Locate the cell with the specified text and output its (x, y) center coordinate. 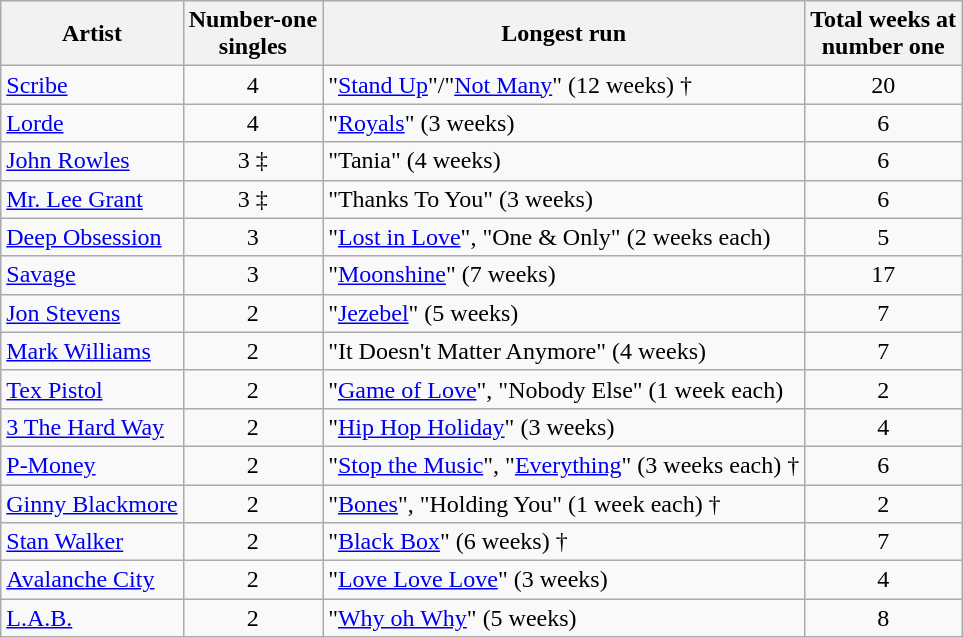
"It Doesn't Matter Anymore" (4 weeks) (564, 351)
Mr. Lee Grant (92, 199)
Artist (92, 34)
5 (884, 237)
"Stop the Music", "Everything" (3 weeks each) † (564, 465)
Total weeks atnumber one (884, 34)
8 (884, 618)
"Black Box" (6 weeks) † (564, 542)
"Stand Up"/"Not Many" (12 weeks) † (564, 85)
"Thanks To You" (3 weeks) (564, 199)
Tex Pistol (92, 389)
"Jezebel" (5 weeks) (564, 313)
L.A.B. (92, 618)
Longest run (564, 34)
Mark Williams (92, 351)
17 (884, 275)
"Lost in Love", "One & Only" (2 weeks each) (564, 237)
"Tania" (4 weeks) (564, 161)
Scribe (92, 85)
"Royals" (3 weeks) (564, 123)
20 (884, 85)
"Moonshine" (7 weeks) (564, 275)
"Hip Hop Holiday" (3 weeks) (564, 427)
"Game of Love", "Nobody Else" (1 week each) (564, 389)
Savage (92, 275)
Jon Stevens (92, 313)
Stan Walker (92, 542)
Deep Obsession (92, 237)
"Love Love Love" (3 weeks) (564, 580)
Ginny Blackmore (92, 503)
"Why oh Why" (5 weeks) (564, 618)
John Rowles (92, 161)
Lorde (92, 123)
Avalanche City (92, 580)
3 The Hard Way (92, 427)
P-Money (92, 465)
Number-onesingles (253, 34)
"Bones", "Holding You" (1 week each) † (564, 503)
